Locate the cell with the specified text and output its (x, y) center coordinate. 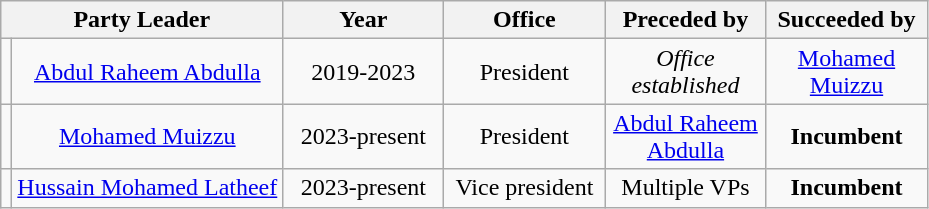
2019-2023 (364, 72)
Office established (686, 72)
Hussain Mohamed Latheef (148, 188)
Succeeded by (846, 20)
Year (364, 20)
Preceded by (686, 20)
Vice president (524, 188)
Party Leader (142, 20)
Multiple VPs (686, 188)
Office (524, 20)
